Determine the [x, y] coordinate at the center of the cell enclosing the given text.  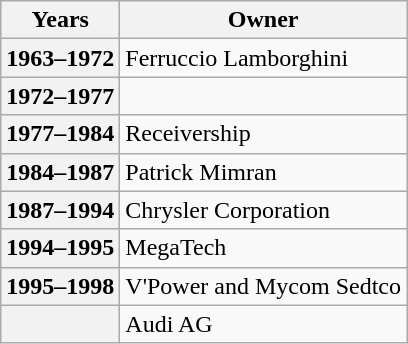
1984–1987 [60, 172]
Receivership [264, 134]
MegaTech [264, 248]
Audi AG [264, 324]
1994–1995 [60, 248]
Patrick Mimran [264, 172]
1963–1972 [60, 58]
1972–1977 [60, 96]
Ferruccio Lamborghini [264, 58]
Owner [264, 20]
Years [60, 20]
Chrysler Corporation [264, 210]
V'Power and Mycom Sedtco [264, 286]
1987–1994 [60, 210]
1995–1998 [60, 286]
1977–1984 [60, 134]
